Locate the cell with the specified text and output its (x, y) center coordinate. 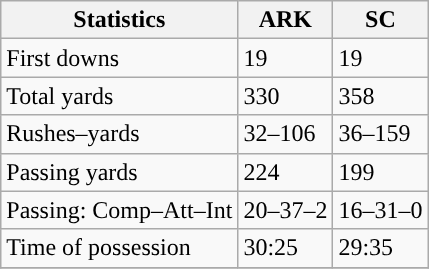
First downs (120, 58)
16–31–0 (380, 210)
224 (286, 172)
29:35 (380, 248)
20–37–2 (286, 210)
330 (286, 96)
36–159 (380, 134)
ARK (286, 20)
32–106 (286, 134)
Statistics (120, 20)
358 (380, 96)
Passing: Comp–Att–Int (120, 210)
Time of possession (120, 248)
30:25 (286, 248)
199 (380, 172)
Total yards (120, 96)
SC (380, 20)
Rushes–yards (120, 134)
Passing yards (120, 172)
